Extract the (x, y) coordinate from the center of the cell holding the provided text.  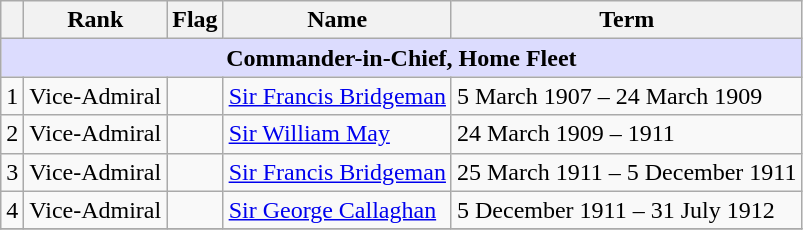
3 (12, 172)
5 December 1911 – 31 July 1912 (626, 210)
5 March 1907 – 24 March 1909 (626, 96)
1 (12, 96)
Rank (96, 20)
Flag (195, 20)
Commander-in-Chief, Home Fleet (402, 58)
Term (626, 20)
Name (337, 20)
2 (12, 134)
Sir George Callaghan (337, 210)
4 (12, 210)
25 March 1911 – 5 December 1911 (626, 172)
24 March 1909 – 1911 (626, 134)
Sir William May (337, 134)
